Scan for the cell matching the given text and deliver its [x, y] coordinate at center. 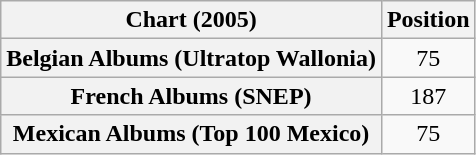
Chart (2005) [192, 20]
Position [428, 20]
187 [428, 96]
Mexican Albums (Top 100 Mexico) [192, 134]
French Albums (SNEP) [192, 96]
Belgian Albums (Ultratop Wallonia) [192, 58]
